Return [X, Y] of the center of cell containing provided text 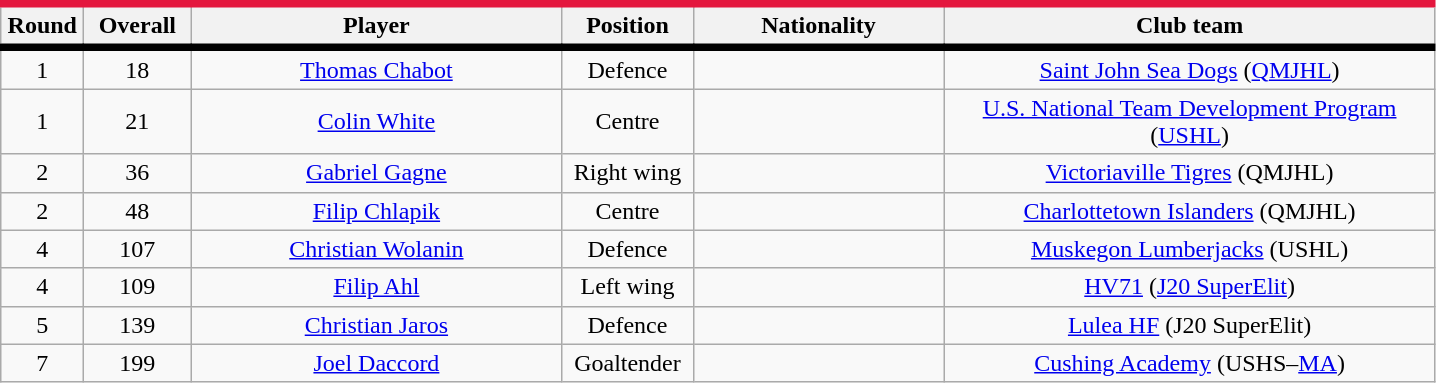
Charlottetown Islanders (QMJHL) [1190, 211]
Gabriel Gagne [376, 173]
Nationality [818, 26]
199 [138, 363]
Position [628, 26]
109 [138, 287]
Christian Wolanin [376, 249]
48 [138, 211]
Filip Ahl [376, 287]
Left wing [628, 287]
Filip Chlapik [376, 211]
Club team [1190, 26]
Victoriaville Tigres (QMJHL) [1190, 173]
Lulea HF (J20 SuperElit) [1190, 325]
Goaltender [628, 363]
Player [376, 26]
U.S. National Team Development Program (USHL) [1190, 122]
Thomas Chabot [376, 68]
Muskegon Lumberjacks (USHL) [1190, 249]
Colin White [376, 122]
Round [42, 26]
HV71 (J20 SuperElit) [1190, 287]
107 [138, 249]
7 [42, 363]
Cushing Academy (USHS–MA) [1190, 363]
Right wing [628, 173]
Saint John Sea Dogs (QMJHL) [1190, 68]
Christian Jaros [376, 325]
Overall [138, 26]
36 [138, 173]
139 [138, 325]
Joel Daccord [376, 363]
18 [138, 68]
21 [138, 122]
5 [42, 325]
